Capture the cell that displays the provided text and extract its (X, Y) central coordinate. 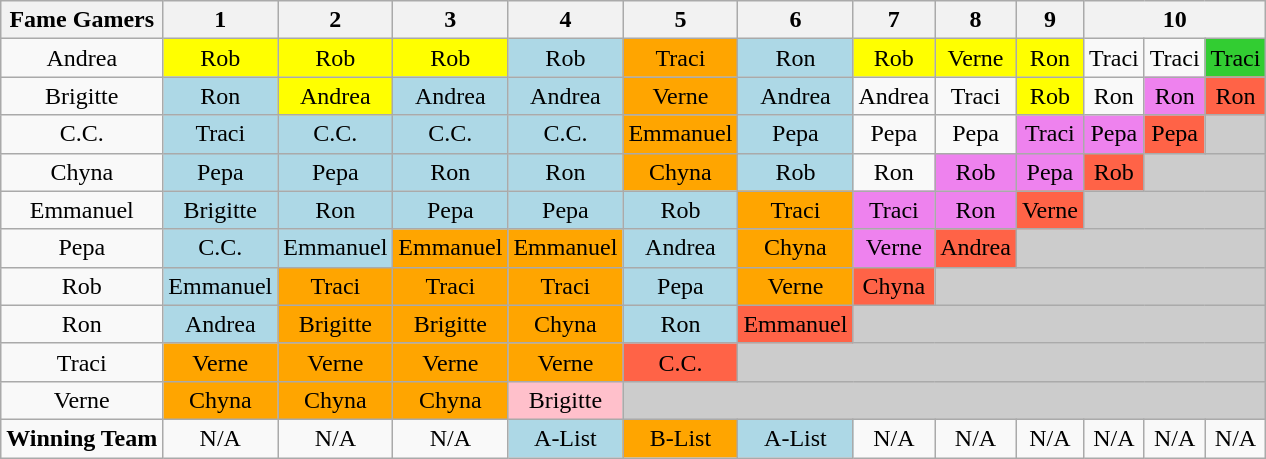
5 (680, 20)
Winning Team (82, 438)
9 (1050, 20)
4 (566, 20)
6 (796, 20)
8 (976, 20)
2 (336, 20)
1 (220, 20)
3 (450, 20)
Fame Gamers (82, 20)
10 (1174, 20)
7 (894, 20)
B-List (680, 438)
